Extract the (x, y) coordinate from the center of the cell holding the provided text.  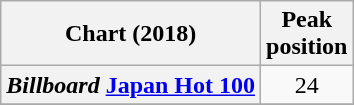
Billboard Japan Hot 100 (131, 85)
Chart (2018) (131, 34)
24 (307, 85)
Peakposition (307, 34)
